Capture the cell that displays the provided text and extract its [X, Y] central coordinate. 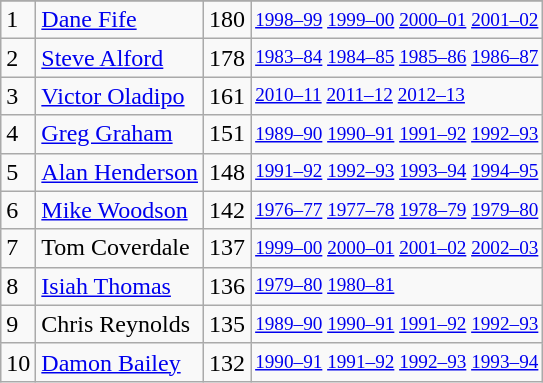
132 [228, 362]
161 [228, 96]
178 [228, 58]
1979–80 1980–81 [397, 286]
151 [228, 134]
9 [18, 324]
180 [228, 20]
6 [18, 210]
Steve Alford [120, 58]
2 [18, 58]
135 [228, 324]
8 [18, 286]
142 [228, 210]
1 [18, 20]
1999–00 2000–01 2001–02 2002–03 [397, 248]
136 [228, 286]
1990–91 1991–92 1992–93 1993–94 [397, 362]
Dane Fife [120, 20]
Chris Reynolds [120, 324]
Greg Graham [120, 134]
Tom Coverdale [120, 248]
Alan Henderson [120, 172]
1991–92 1992–93 1993–94 1994–95 [397, 172]
2010–11 2011–12 2012–13 [397, 96]
7 [18, 248]
137 [228, 248]
Victor Oladipo [120, 96]
1976–77 1977–78 1978–79 1979–80 [397, 210]
148 [228, 172]
10 [18, 362]
4 [18, 134]
3 [18, 96]
Isiah Thomas [120, 286]
Damon Bailey [120, 362]
5 [18, 172]
1983–84 1984–85 1985–86 1986–87 [397, 58]
Mike Woodson [120, 210]
1998–99 1999–00 2000–01 2001–02 [397, 20]
